Extract the (x, y) coordinate from the center of the cell holding the provided text.  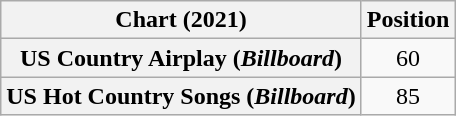
Chart (2021) (181, 20)
US Country Airplay (Billboard) (181, 58)
US Hot Country Songs (Billboard) (181, 96)
Position (408, 20)
85 (408, 96)
60 (408, 58)
